Output the [x, y] coordinate of the center of the cell containing the given text.  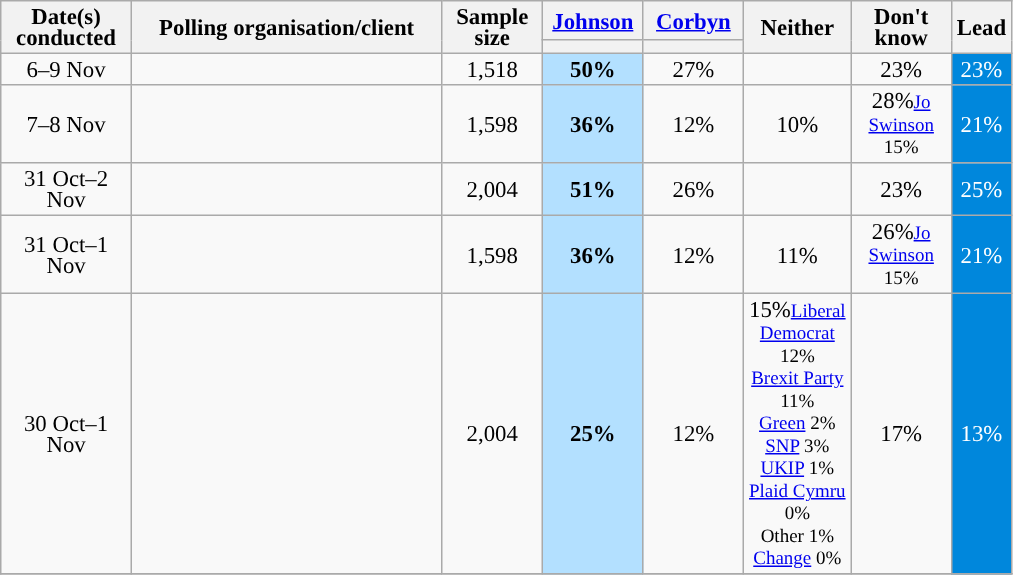
31 Oct–1 Nov [66, 255]
Corbyn [694, 20]
26%Jo Swinson 15% [902, 255]
7–8 Nov [66, 124]
Sample size [492, 28]
Johnson [594, 20]
Neither [798, 28]
Date(s)conducted [66, 28]
Polling organisation/client [286, 28]
50% [594, 70]
31 Oct–2 Nov [66, 190]
Lead [981, 28]
13% [981, 434]
11% [798, 255]
28%Jo Swinson 15% [902, 124]
30 Oct–1 Nov [66, 434]
15%Liberal Democrat 12%Brexit Party 11%Green 2%SNP 3% UKIP 1% Plaid Cymru 0%Other 1%Change 0% [798, 434]
26% [694, 190]
1,518 [492, 70]
6–9 Nov [66, 70]
27% [694, 70]
51% [594, 190]
17% [902, 434]
10% [798, 124]
Don't know [902, 28]
